From the cell containing the given text, extract its center point as (X, Y) coordinate. 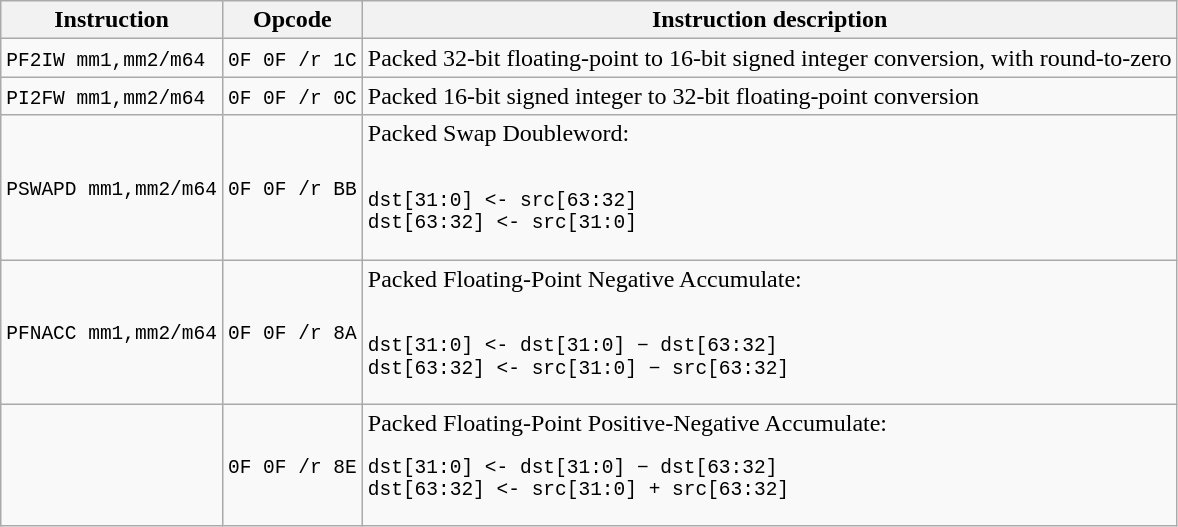
Opcode (292, 20)
0F 0F /r 1C (292, 58)
PFNACC mm1,mm2/m64 (112, 332)
Instruction description (770, 20)
0F 0F /r BB (292, 188)
PI2FW mm1,mm2/m64 (112, 96)
Packed 32-bit floating-point to 16-bit signed integer conversion, with round-to-zero (770, 58)
0F 0F /r 8E (292, 465)
PF2IW mm1,mm2/m64 (112, 58)
Packed Swap Doubleword:dst[31:0] <- src[63:32] dst[63:32] <- src[31:0] (770, 188)
0F 0F /r 0C (292, 96)
PSWAPD mm1,mm2/m64 (112, 188)
Packed 16-bit signed integer to 32-bit floating-point conversion (770, 96)
0F 0F /r 8A (292, 332)
Packed Floating-Point Positive-Negative Accumulate:dst[31:0] <- dst[31:0] − dst[63:32]dst[63:32] <- src[31:0] + src[63:32] (770, 465)
Packed Floating-Point Negative Accumulate:dst[31:0] <- dst[31:0] − dst[63:32] dst[63:32] <- src[31:0] − src[63:32] (770, 332)
Instruction (112, 20)
